Scan for the cell matching the given text and deliver its (x, y) coordinate at center. 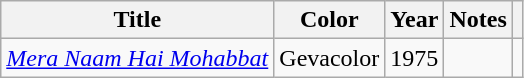
Color (330, 20)
Year (414, 20)
1975 (414, 58)
Mera Naam Hai Mohabbat (138, 58)
Notes (478, 20)
Title (138, 20)
Gevacolor (330, 58)
